Determine the (X, Y) coordinate at the center of the cell enclosing the given text.  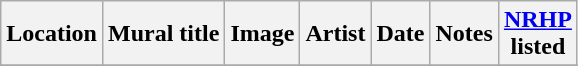
Image (262, 34)
Notes (464, 34)
NRHPlisted (538, 34)
Location (52, 34)
Mural title (163, 34)
Artist (336, 34)
Date (400, 34)
